Locate the cell with the specified text and output its (x, y) center coordinate. 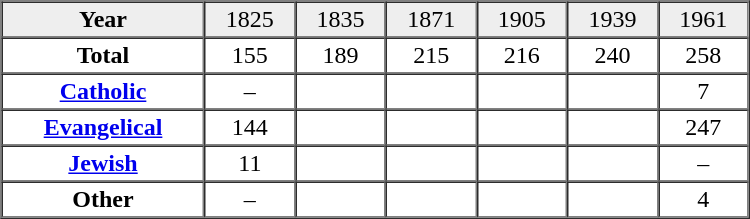
258 (704, 56)
215 (432, 56)
240 (612, 56)
4 (704, 200)
1825 (250, 20)
Other (104, 200)
216 (522, 56)
1835 (340, 20)
Total (104, 56)
1961 (704, 20)
11 (250, 164)
144 (250, 128)
Jewish (104, 164)
1905 (522, 20)
189 (340, 56)
1871 (432, 20)
1939 (612, 20)
Year (104, 20)
Evangelical (104, 128)
7 (704, 92)
247 (704, 128)
Catholic (104, 92)
155 (250, 56)
